Identify which cell holds the provided text, then report its (X, Y) central coordinate. 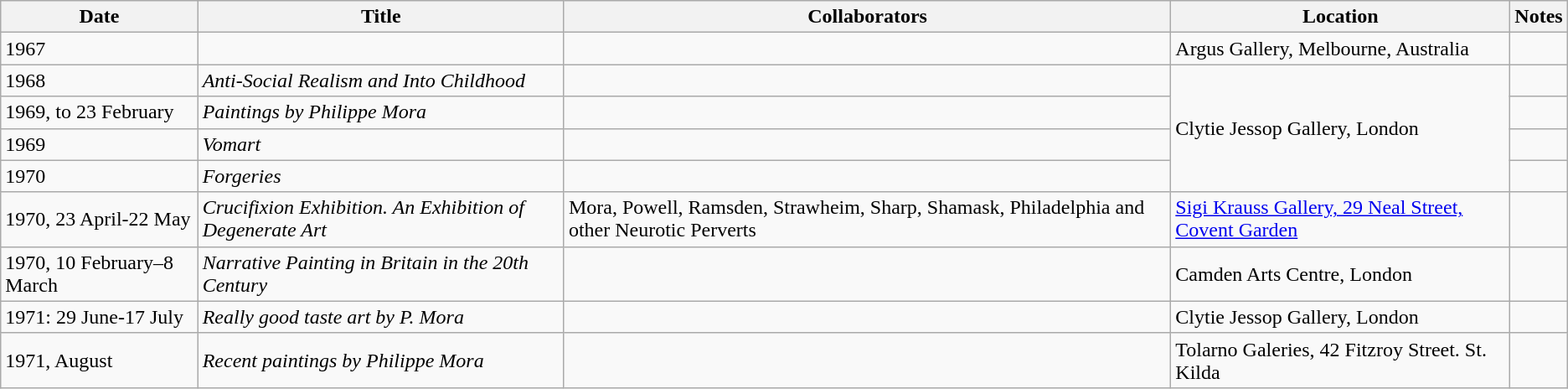
1969 (99, 144)
1970 (99, 176)
1969, to 23 February (99, 112)
Mora, Powell, Ramsden, Strawheim, Sharp, Shamask, Philadelphia and other Neurotic Perverts (867, 220)
Notes (1539, 17)
Really good taste art by P. Mora (380, 317)
Forgeries (380, 176)
1970, 23 April-22 May (99, 220)
Vomart (380, 144)
1970, 10 February–8 March (99, 273)
1968 (99, 80)
Title (380, 17)
Date (99, 17)
Recent paintings by Philippe Mora (380, 360)
Anti-Social Realism and Into Childhood (380, 80)
Narrative Painting in Britain in the 20th Century (380, 273)
1971, August (99, 360)
Sigi Krauss Gallery, 29 Neal Street, Covent Garden (1340, 220)
1971: 29 June-17 July (99, 317)
1967 (99, 49)
Collaborators (867, 17)
Argus Gallery, Melbourne, Australia (1340, 49)
Location (1340, 17)
Camden Arts Centre, London (1340, 273)
Tolarno Galeries, 42 Fitzroy Street. St. Kilda (1340, 360)
Paintings by Philippe Mora (380, 112)
Crucifixion Exhibition. An Exhibition of Degenerate Art (380, 220)
